Identify which cell holds the provided text, then report its (X, Y) central coordinate. 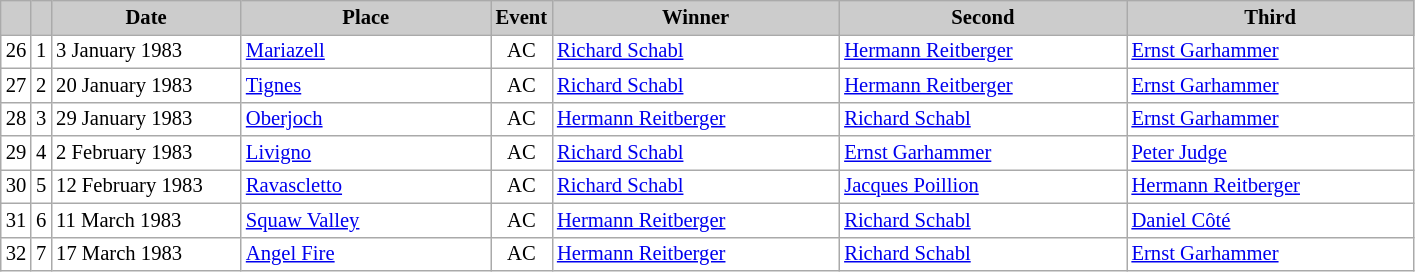
17 March 1983 (146, 254)
28 (16, 119)
4 (41, 153)
Angel Fire (366, 254)
Jacques Poillion (982, 186)
Winner (696, 17)
3 (41, 119)
Date (146, 17)
6 (41, 220)
2 (41, 85)
27 (16, 85)
Third (1270, 17)
Place (366, 17)
Mariazell (366, 51)
3 January 1983 (146, 51)
20 January 1983 (146, 85)
Second (982, 17)
26 (16, 51)
29 (16, 153)
30 (16, 186)
7 (41, 254)
Oberjoch (366, 119)
5 (41, 186)
Peter Judge (1270, 153)
11 March 1983 (146, 220)
29 January 1983 (146, 119)
12 February 1983 (146, 186)
1 (41, 51)
Event (522, 17)
2 February 1983 (146, 153)
Tignes (366, 85)
Daniel Côté (1270, 220)
32 (16, 254)
Ravascletto (366, 186)
Squaw Valley (366, 220)
Livigno (366, 153)
31 (16, 220)
